Search for the cell housing the specified text and yield its [x, y] center coordinate. 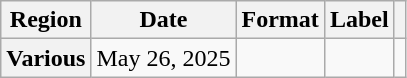
Label [359, 20]
Various [46, 58]
May 26, 2025 [164, 58]
Region [46, 20]
Date [164, 20]
Format [280, 20]
